From the cell containing the given text, extract its center point as (X, Y) coordinate. 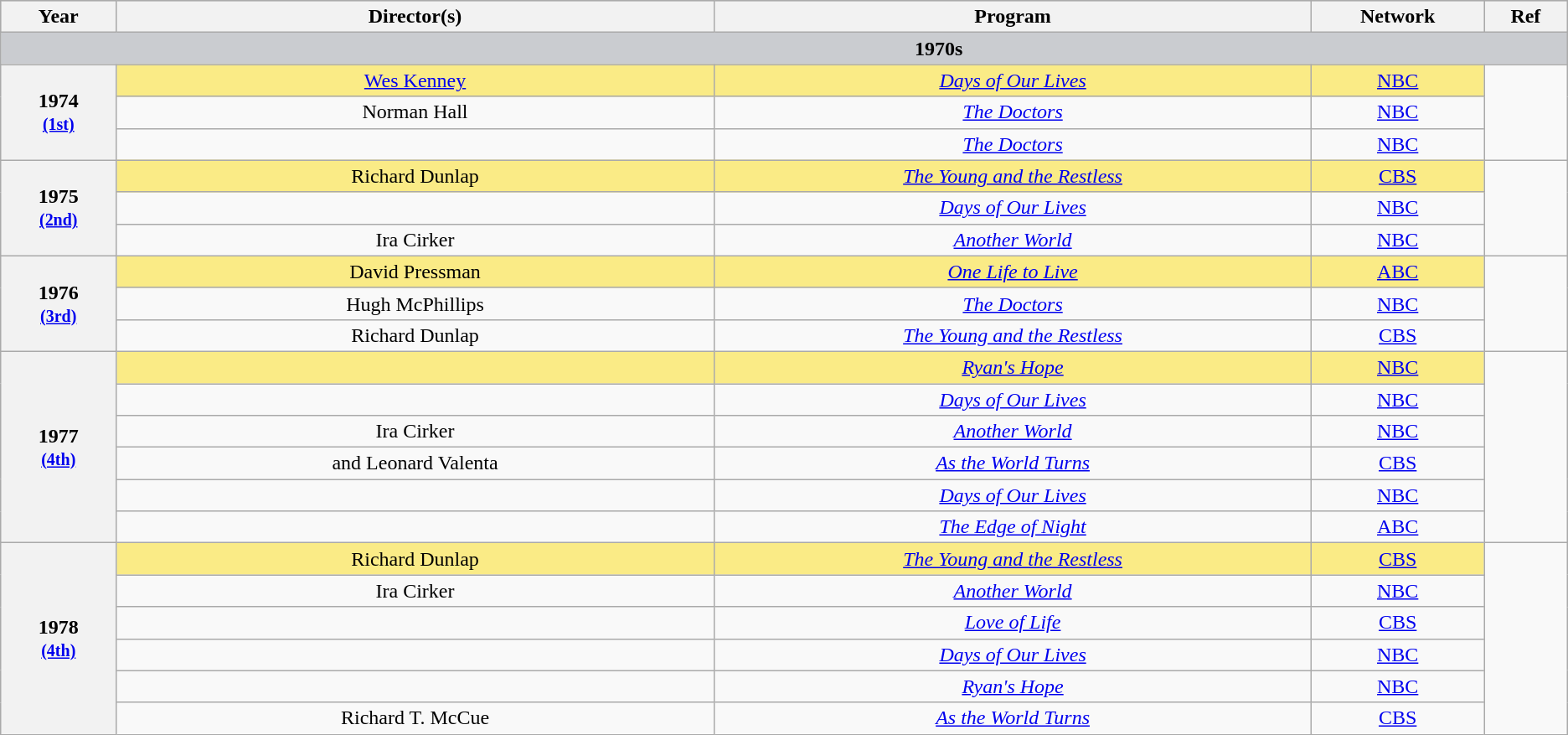
Ref (1526, 17)
Love of Life (1013, 623)
The Edge of Night (1013, 527)
Richard T. McCue (415, 718)
1975 (2nd) (59, 208)
1976 (3rd) (59, 303)
Norman Hall (415, 112)
Year (59, 17)
1977 (4th) (59, 447)
Program (1013, 17)
1978 (4th) (59, 639)
One Life to Live (1013, 272)
Wes Kenney (415, 80)
Network (1398, 17)
and Leonard Valenta (415, 463)
Director(s) (415, 17)
1974 (1st) (59, 112)
Hugh McPhillips (415, 303)
1970s (784, 49)
David Pressman (415, 272)
